Capture the cell that displays the provided text and extract its (x, y) central coordinate. 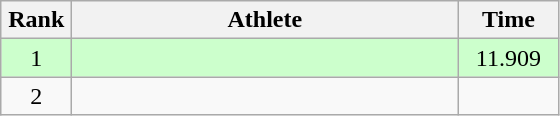
Rank (36, 20)
Time (508, 20)
Athlete (265, 20)
2 (36, 96)
1 (36, 58)
11.909 (508, 58)
